Provide the (x, y) coordinate of the cell's center where the given text is located.  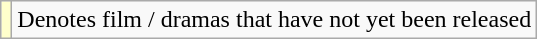
Denotes film / dramas that have not yet been released (274, 20)
